Pinpoint the cell where the given text exists, returning its [x, y] midpoint coordinate. 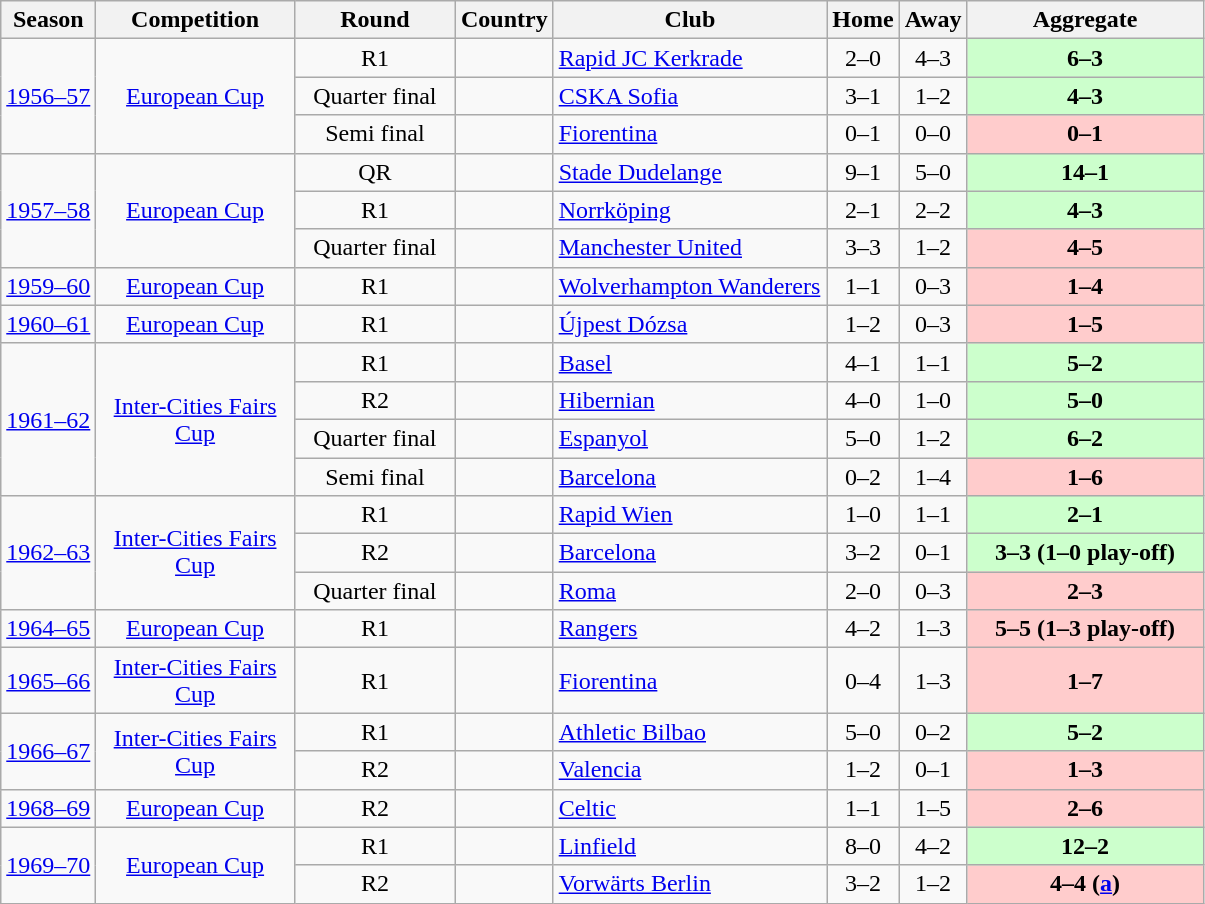
4–1 [863, 362]
2–2 [933, 210]
1964–65 [48, 629]
1957–58 [48, 210]
Athletic Bilbao [690, 732]
1969–70 [48, 865]
8–0 [863, 846]
Norrköping [690, 210]
Linfield [690, 846]
1960–61 [48, 324]
Stade Dudelange [690, 172]
Rapid Wien [690, 515]
Rapid JC Kerkrade [690, 58]
6–2 [1085, 438]
12–2 [1085, 846]
Competition [196, 20]
Season [48, 20]
1968–69 [48, 808]
Country [504, 20]
3–3 (1–0 play-off) [1085, 553]
Roma [690, 591]
3–1 [863, 96]
1962–63 [48, 553]
Újpest Dózsa [690, 324]
0–4 [863, 680]
Aggregate [1085, 20]
1959–60 [48, 286]
QR [374, 172]
0–0 [933, 134]
Hibernian [690, 400]
Home [863, 20]
1961–62 [48, 419]
1–6 [1085, 477]
Rangers [690, 629]
4–4 (a) [1085, 884]
2–3 [1085, 591]
1966–67 [48, 751]
9–1 [863, 172]
Espanyol [690, 438]
Valencia [690, 770]
14–1 [1085, 172]
6–3 [1085, 58]
Round [374, 20]
1965–66 [48, 680]
Manchester United [690, 248]
2–6 [1085, 808]
1–7 [1085, 680]
Vorwärts Berlin [690, 884]
Wolverhampton Wanderers [690, 286]
Basel [690, 362]
4–0 [863, 400]
5–5 (1–3 play-off) [1085, 629]
3–3 [863, 248]
CSKA Sofia [690, 96]
4–5 [1085, 248]
1956–57 [48, 96]
Celtic [690, 808]
Club [690, 20]
Away [933, 20]
